Pinpoint the cell where the given text exists, returning its [X, Y] midpoint coordinate. 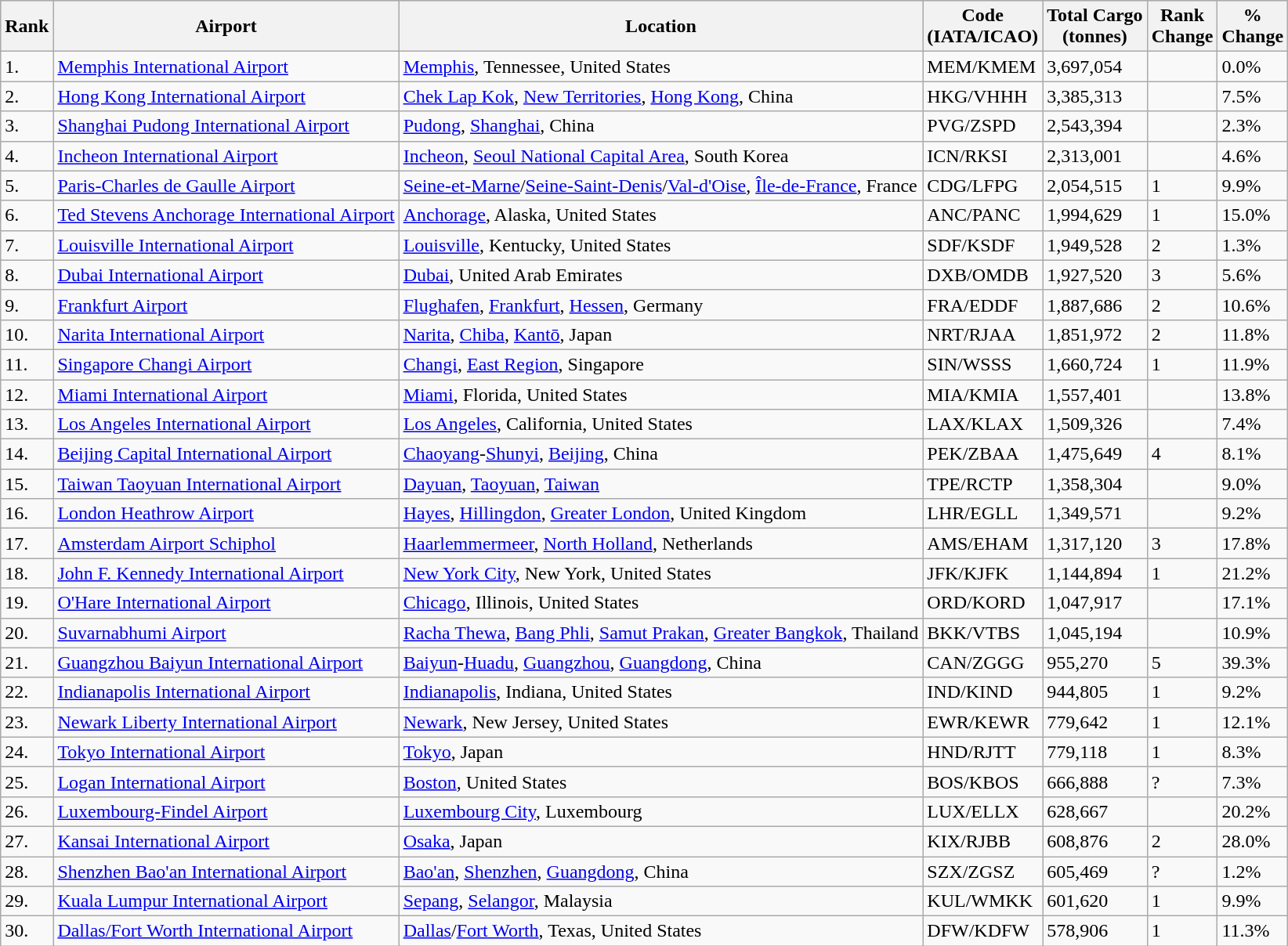
11.9% [1253, 364]
Dallas/Fort Worth, Texas, United States [661, 931]
FRA/EDDF [982, 305]
Hayes, Hillingdon, Greater London, United Kingdom [661, 514]
1,949,528 [1095, 245]
18. [27, 573]
BOS/KBOS [982, 782]
955,270 [1095, 663]
5. [27, 186]
DXB/OMDB [982, 275]
Louisville, Kentucky, United States [661, 245]
8.3% [1253, 752]
16. [27, 514]
1,045,194 [1095, 633]
Indianapolis, Indiana, United States [661, 692]
1,509,326 [1095, 424]
Flughafen, Frankfurt, Hessen, Germany [661, 305]
Racha Thewa, Bang Phli, Samut Prakan, Greater Bangkok, Thailand [661, 633]
CAN/ZGGG [982, 663]
Boston, United States [661, 782]
ICN/RKSI [982, 156]
IND/KIND [982, 692]
4 [1182, 454]
5 [1182, 663]
10.9% [1253, 633]
628,667 [1095, 811]
2,054,515 [1095, 186]
Los Angeles International Airport [226, 424]
15. [27, 484]
BKK/VTBS [982, 633]
LHR/EGLL [982, 514]
Indianapolis International Airport [226, 692]
PEK/ZBAA [982, 454]
Rank [27, 27]
Louisville International Airport [226, 245]
1. [27, 67]
Location [661, 27]
21.2% [1253, 573]
Amsterdam Airport Schiphol [226, 543]
7. [27, 245]
1.2% [1253, 872]
28.0% [1253, 841]
7.5% [1253, 96]
Newark, New Jersey, United States [661, 722]
AMS/EHAM [982, 543]
17.1% [1253, 603]
14. [27, 454]
2. [27, 96]
Singapore Changi Airport [226, 364]
Tokyo, Japan [661, 752]
1,557,401 [1095, 394]
Guangzhou Baiyun International Airport [226, 663]
19. [27, 603]
Narita International Airport [226, 334]
Paris-Charles de Gaulle Airport [226, 186]
1,358,304 [1095, 484]
Taiwan Taoyuan International Airport [226, 484]
24. [27, 752]
O'Hare International Airport [226, 603]
4. [27, 156]
26. [27, 811]
Baiyun-Huadu, Guangzhou, Guangdong, China [661, 663]
Osaka, Japan [661, 841]
Luxembourg City, Luxembourg [661, 811]
30. [27, 931]
1,927,520 [1095, 275]
9. [27, 305]
Shanghai Pudong International Airport [226, 126]
6. [27, 215]
London Heathrow Airport [226, 514]
EWR/KEWR [982, 722]
SZX/ZGSZ [982, 872]
666,888 [1095, 782]
PVG/ZSPD [982, 126]
12.1% [1253, 722]
11.3% [1253, 931]
1,317,120 [1095, 543]
9.0% [1253, 484]
25. [27, 782]
HKG/VHHH [982, 96]
KUL/WMKK [982, 901]
Narita, Chiba, Kantō, Japan [661, 334]
10.6% [1253, 305]
CDG/LFPG [982, 186]
Chek Lap Kok, New Territories, Hong Kong, China [661, 96]
Tokyo International Airport [226, 752]
MEM/KMEM [982, 67]
27. [27, 841]
Los Angeles, California, United States [661, 424]
TPE/RCTP [982, 484]
KIX/RJBB [982, 841]
17.8% [1253, 543]
NRT/RJAA [982, 334]
Dayuan, Taoyuan, Taiwan [661, 484]
Dubai International Airport [226, 275]
Code(IATA/ICAO) [982, 27]
Incheon, Seoul National Capital Area, South Korea [661, 156]
JFK/KJFK [982, 573]
13.8% [1253, 394]
1,144,894 [1095, 573]
10. [27, 334]
Dubai, United Arab Emirates [661, 275]
2,313,001 [1095, 156]
Anchorage, Alaska, United States [661, 215]
Miami International Airport [226, 394]
Kansai International Airport [226, 841]
HND/RJTT [982, 752]
Miami, Florida, United States [661, 394]
MIA/KMIA [982, 394]
DFW/KDFW [982, 931]
2.3% [1253, 126]
1,475,649 [1095, 454]
944,805 [1095, 692]
John F. Kennedy International Airport [226, 573]
23. [27, 722]
%Change [1253, 27]
Memphis International Airport [226, 67]
28. [27, 872]
7.4% [1253, 424]
21. [27, 663]
Hong Kong International Airport [226, 96]
Chicago, Illinois, United States [661, 603]
20. [27, 633]
601,620 [1095, 901]
Frankfurt Airport [226, 305]
1.3% [1253, 245]
Logan International Airport [226, 782]
LAX/KLAX [982, 424]
8. [27, 275]
1,660,724 [1095, 364]
0.0% [1253, 67]
11.8% [1253, 334]
Total Cargo(tonnes) [1095, 27]
779,642 [1095, 722]
3,697,054 [1095, 67]
17. [27, 543]
8.1% [1253, 454]
Pudong, Shanghai, China [661, 126]
ANC/PANC [982, 215]
7.3% [1253, 782]
LUX/ELLX [982, 811]
605,469 [1095, 872]
Beijing Capital International Airport [226, 454]
15.0% [1253, 215]
22. [27, 692]
Chaoyang-Shunyi, Beijing, China [661, 454]
Luxembourg-Findel Airport [226, 811]
1,851,972 [1095, 334]
SDF/KSDF [982, 245]
3. [27, 126]
Kuala Lumpur International Airport [226, 901]
Incheon International Airport [226, 156]
Airport [226, 27]
608,876 [1095, 841]
Seine-et-Marne/Seine-Saint-Denis/Val-d'Oise, Île-de-France, France [661, 186]
Ted Stevens Anchorage International Airport [226, 215]
Dallas/Fort Worth International Airport [226, 931]
Suvarnabhumi Airport [226, 633]
1,887,686 [1095, 305]
39.3% [1253, 663]
29. [27, 901]
2,543,394 [1095, 126]
New York City, New York, United States [661, 573]
12. [27, 394]
779,118 [1095, 752]
1,349,571 [1095, 514]
11. [27, 364]
Changi, East Region, Singapore [661, 364]
Bao'an, Shenzhen, Guangdong, China [661, 872]
Sepang, Selangor, Malaysia [661, 901]
Memphis, Tennessee, United States [661, 67]
RankChange [1182, 27]
578,906 [1095, 931]
4.6% [1253, 156]
1,994,629 [1095, 215]
1,047,917 [1095, 603]
Haarlemmermeer, North Holland, Netherlands [661, 543]
13. [27, 424]
Shenzhen Bao'an International Airport [226, 872]
3,385,313 [1095, 96]
5.6% [1253, 275]
20.2% [1253, 811]
Newark Liberty International Airport [226, 722]
SIN/WSSS [982, 364]
ORD/KORD [982, 603]
